Detect which cell encompasses the target text, then output its (x, y) center coordinate. 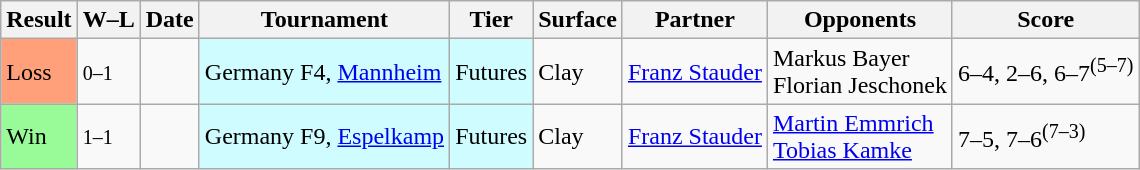
0–1 (108, 72)
Result (39, 20)
Loss (39, 72)
Surface (578, 20)
Win (39, 136)
Germany F4, Mannheim (324, 72)
Tier (492, 20)
Martin Emmrich Tobias Kamke (860, 136)
Partner (694, 20)
W–L (108, 20)
Markus Bayer Florian Jeschonek (860, 72)
Tournament (324, 20)
Score (1045, 20)
6–4, 2–6, 6–7(5–7) (1045, 72)
Date (170, 20)
7–5, 7–6(7–3) (1045, 136)
Opponents (860, 20)
Germany F9, Espelkamp (324, 136)
1–1 (108, 136)
